For the text-containing cell, return its midpoint in [x, y] coordinate format. 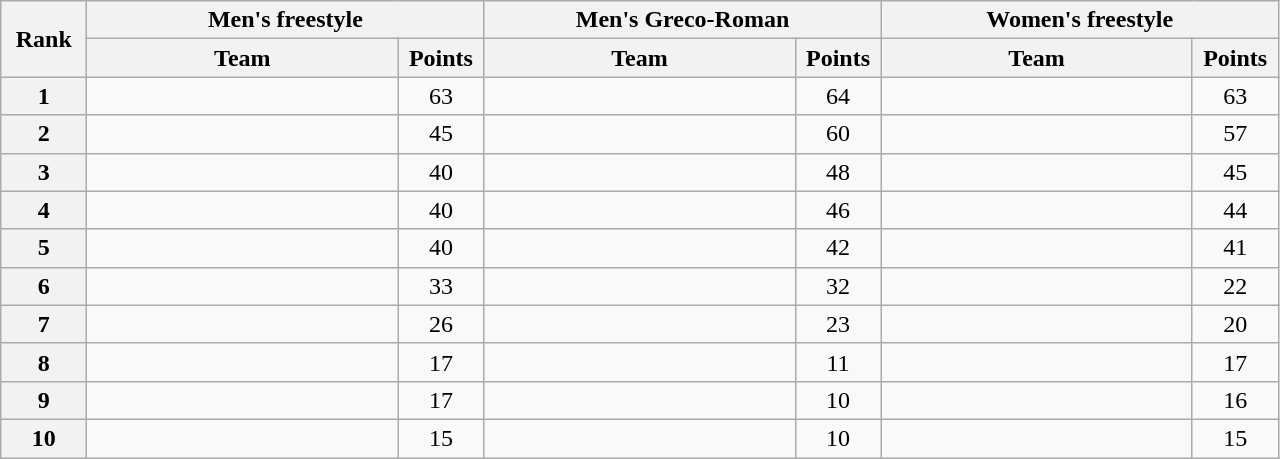
6 [44, 286]
16 [1235, 400]
5 [44, 248]
42 [838, 248]
7 [44, 324]
41 [1235, 248]
20 [1235, 324]
33 [441, 286]
9 [44, 400]
4 [44, 210]
48 [838, 172]
11 [838, 362]
23 [838, 324]
60 [838, 134]
Rank [44, 39]
64 [838, 96]
32 [838, 286]
26 [441, 324]
46 [838, 210]
Women's freestyle [1080, 20]
1 [44, 96]
44 [1235, 210]
8 [44, 362]
22 [1235, 286]
57 [1235, 134]
Men's Greco-Roman [682, 20]
Men's freestyle [286, 20]
2 [44, 134]
3 [44, 172]
